Output the (x, y) coordinate of the center of the cell containing the given text.  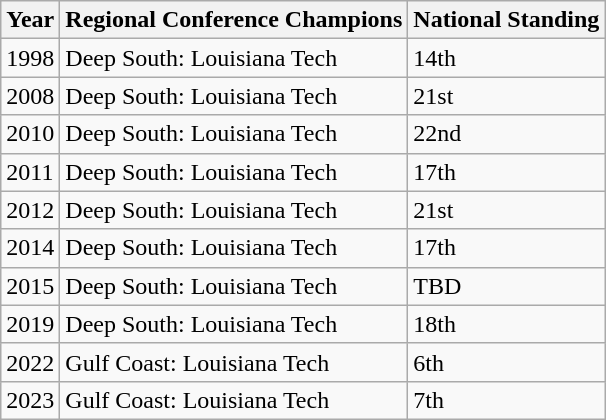
2023 (30, 400)
7th (506, 400)
1998 (30, 58)
2008 (30, 96)
2015 (30, 286)
22nd (506, 134)
2019 (30, 324)
National Standing (506, 20)
2010 (30, 134)
Year (30, 20)
2012 (30, 210)
Regional Conference Champions (234, 20)
TBD (506, 286)
6th (506, 362)
18th (506, 324)
2022 (30, 362)
2014 (30, 248)
14th (506, 58)
2011 (30, 172)
